Return [X, Y] of the center of cell containing provided text 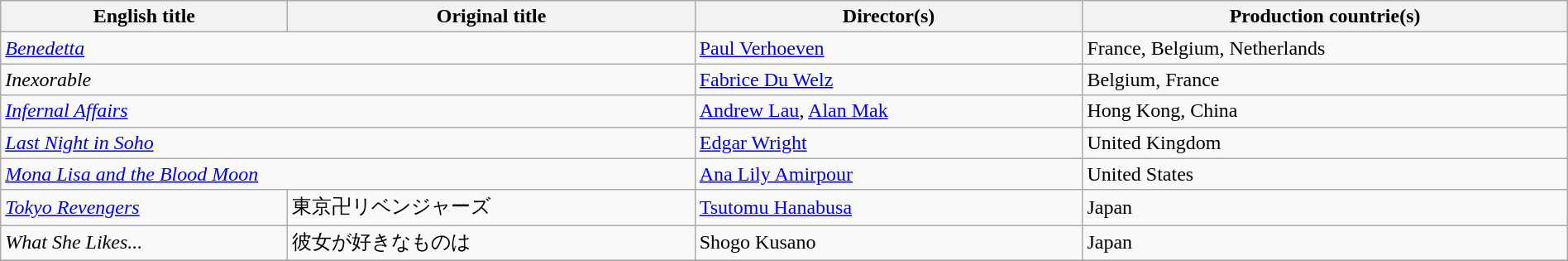
Hong Kong, China [1325, 111]
東京卍リベンジャーズ [491, 207]
Benedetta [347, 48]
Original title [491, 17]
English title [144, 17]
Andrew Lau, Alan Mak [888, 111]
United States [1325, 174]
France, Belgium, Netherlands [1325, 48]
Paul Verhoeven [888, 48]
Ana Lily Amirpour [888, 174]
Tokyo Revengers [144, 207]
What She Likes... [144, 244]
Fabrice Du Welz [888, 80]
United Kingdom [1325, 143]
Production countrie(s) [1325, 17]
Mona Lisa and the Blood Moon [347, 174]
Director(s) [888, 17]
Last Night in Soho [347, 143]
Belgium, France [1325, 80]
Tsutomu Hanabusa [888, 207]
彼女が好きなものは [491, 244]
Inexorable [347, 80]
Shogo Kusano [888, 244]
Infernal Affairs [347, 111]
Edgar Wright [888, 143]
